Scan for the cell matching the given text and deliver its [x, y] coordinate at center. 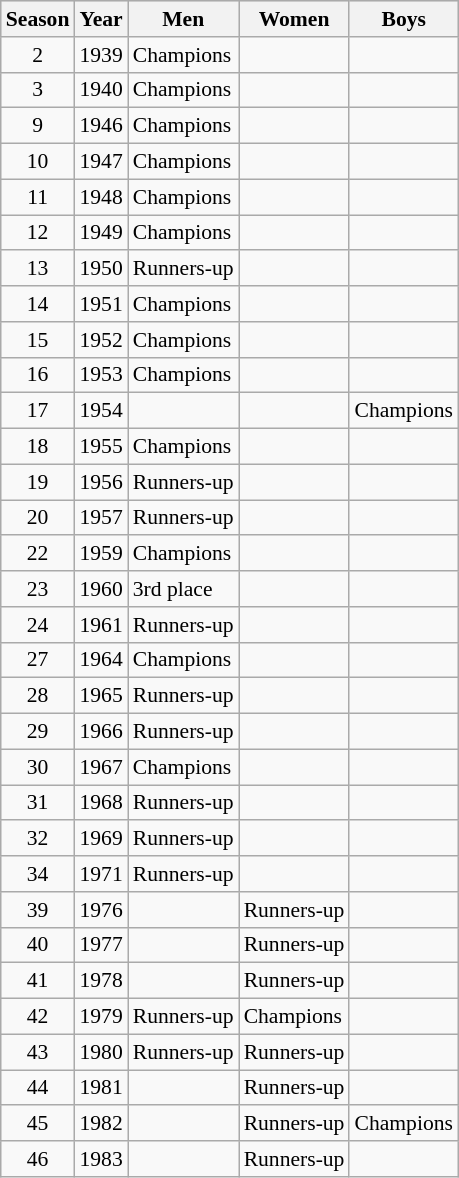
1976 [100, 910]
1978 [100, 981]
18 [38, 447]
1939 [100, 55]
41 [38, 981]
20 [38, 518]
1971 [100, 874]
1964 [100, 660]
1960 [100, 589]
1977 [100, 945]
12 [38, 233]
1952 [100, 340]
1966 [100, 732]
1948 [100, 197]
42 [38, 1017]
2 [38, 55]
16 [38, 375]
34 [38, 874]
1981 [100, 1088]
1957 [100, 518]
27 [38, 660]
24 [38, 625]
Boys [403, 19]
29 [38, 732]
14 [38, 304]
Season [38, 19]
1967 [100, 767]
1953 [100, 375]
1969 [100, 839]
39 [38, 910]
1979 [100, 1017]
1940 [100, 90]
1982 [100, 1124]
15 [38, 340]
11 [38, 197]
Men [184, 19]
1946 [100, 126]
3rd place [184, 589]
32 [38, 839]
45 [38, 1124]
9 [38, 126]
28 [38, 696]
1949 [100, 233]
1950 [100, 269]
43 [38, 1052]
1947 [100, 162]
30 [38, 767]
Year [100, 19]
Women [294, 19]
13 [38, 269]
10 [38, 162]
22 [38, 554]
1951 [100, 304]
1965 [100, 696]
23 [38, 589]
17 [38, 411]
1955 [100, 447]
46 [38, 1159]
1983 [100, 1159]
1980 [100, 1052]
3 [38, 90]
44 [38, 1088]
40 [38, 945]
1956 [100, 482]
19 [38, 482]
31 [38, 803]
1959 [100, 554]
1968 [100, 803]
1961 [100, 625]
1954 [100, 411]
